Capture the cell that displays the provided text and extract its (x, y) central coordinate. 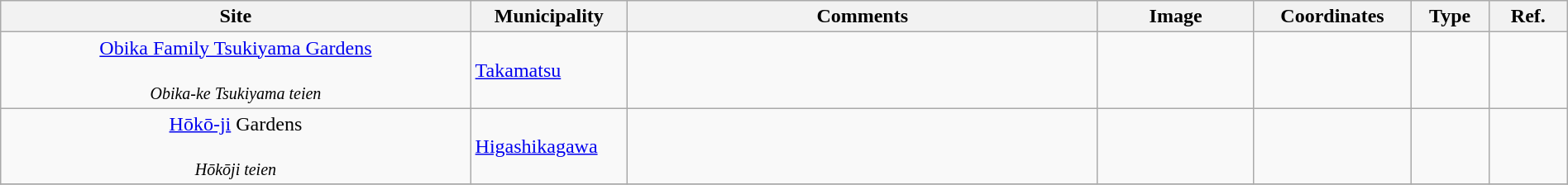
Hōkō-ji GardensHōkōji teien (236, 146)
Takamatsu (549, 70)
Higashikagawa (549, 146)
Coordinates (1331, 17)
Site (236, 17)
Obika Family Tsukiyama GardensObika-ke Tsukiyama teien (236, 70)
Type (1451, 17)
Comments (863, 17)
Ref. (1528, 17)
Image (1176, 17)
Municipality (549, 17)
